Extract the (x, y) coordinate from the center of the cell holding the provided text.  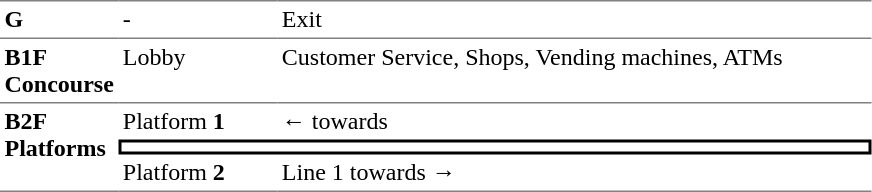
Lobby (198, 71)
- (198, 19)
Customer Service, Shops, Vending machines, ATMs (574, 71)
Platform 2 (198, 173)
G (59, 19)
B1FConcourse (59, 71)
Exit (574, 19)
B2FPlatforms (59, 148)
← towards (574, 122)
Line 1 towards → (574, 173)
Platform 1 (198, 122)
